Capture the cell that displays the provided text and extract its [x, y] central coordinate. 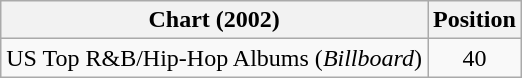
US Top R&B/Hip-Hop Albums (Billboard) [214, 58]
Chart (2002) [214, 20]
Position [475, 20]
40 [475, 58]
